Pinpoint the cell where the given text exists, returning its [x, y] midpoint coordinate. 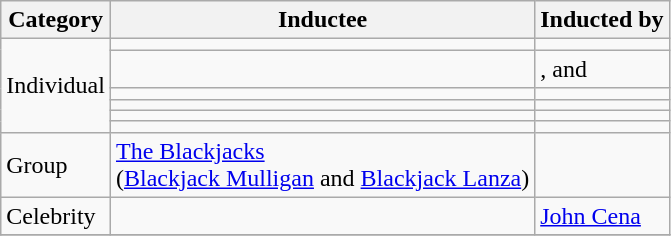
Celebrity [56, 216]
Inducted by [602, 20]
Inductee [322, 20]
The Blackjacks(Blackjack Mulligan and Blackjack Lanza) [322, 164]
Group [56, 164]
John Cena [602, 216]
Category [56, 20]
Individual [56, 86]
, and [602, 69]
